Provide the (X, Y) coordinate of the cell's center where the given text is located.  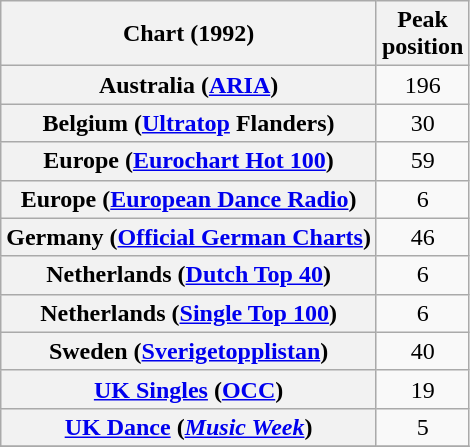
196 (422, 85)
19 (422, 389)
Netherlands (Single Top 100) (189, 313)
Europe (European Dance Radio) (189, 199)
40 (422, 351)
Australia (ARIA) (189, 85)
UK Dance (Music Week) (189, 427)
59 (422, 161)
5 (422, 427)
Europe (Eurochart Hot 100) (189, 161)
UK Singles (OCC) (189, 389)
Germany (Official German Charts) (189, 237)
Peakposition (422, 34)
46 (422, 237)
Netherlands (Dutch Top 40) (189, 275)
Sweden (Sverigetopplistan) (189, 351)
Belgium (Ultratop Flanders) (189, 123)
30 (422, 123)
Chart (1992) (189, 34)
